Return [X, Y] of the center of cell containing provided text 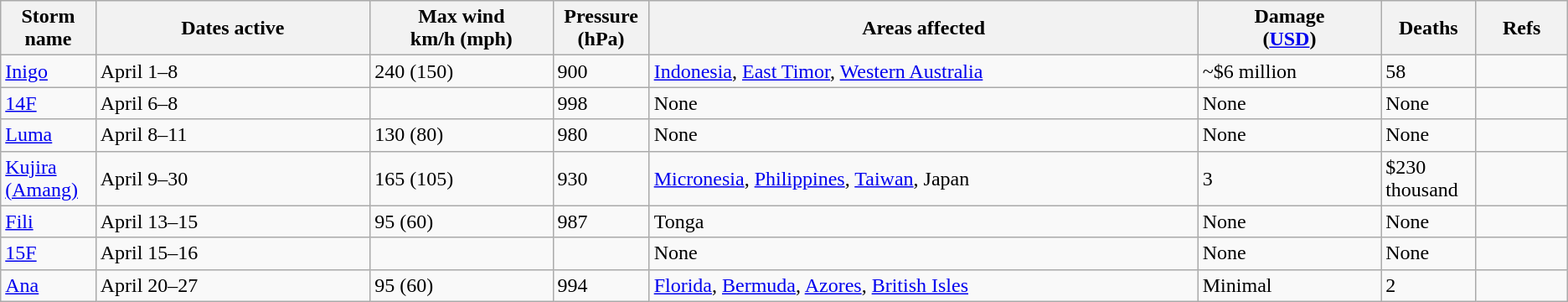
Indonesia, East Timor, Western Australia [923, 71]
April 1–8 [233, 71]
Pressure(hPa) [601, 29]
~$6 million [1289, 71]
Micronesia, Philippines, Taiwan, Japan [923, 178]
Areas affected [923, 29]
April 8–11 [233, 135]
Minimal [1289, 285]
130 (80) [462, 135]
April 9–30 [233, 178]
Kujira (Amang) [49, 178]
Deaths [1429, 29]
Damage(USD) [1289, 29]
14F [49, 103]
165 (105) [462, 178]
Ana [49, 285]
58 [1429, 71]
Dates active [233, 29]
994 [601, 285]
2 [1429, 285]
April 6–8 [233, 103]
15F [49, 253]
Refs [1521, 29]
3 [1289, 178]
240 (150) [462, 71]
900 [601, 71]
$230 thousand [1429, 178]
April 13–15 [233, 221]
Fili [49, 221]
April 15–16 [233, 253]
Inigo [49, 71]
Max windkm/h (mph) [462, 29]
Storm name [49, 29]
April 20–27 [233, 285]
930 [601, 178]
Luma [49, 135]
980 [601, 135]
Florida, Bermuda, Azores, British Isles [923, 285]
Tonga [923, 221]
987 [601, 221]
998 [601, 103]
